From the cell containing the given text, extract its center point as [x, y] coordinate. 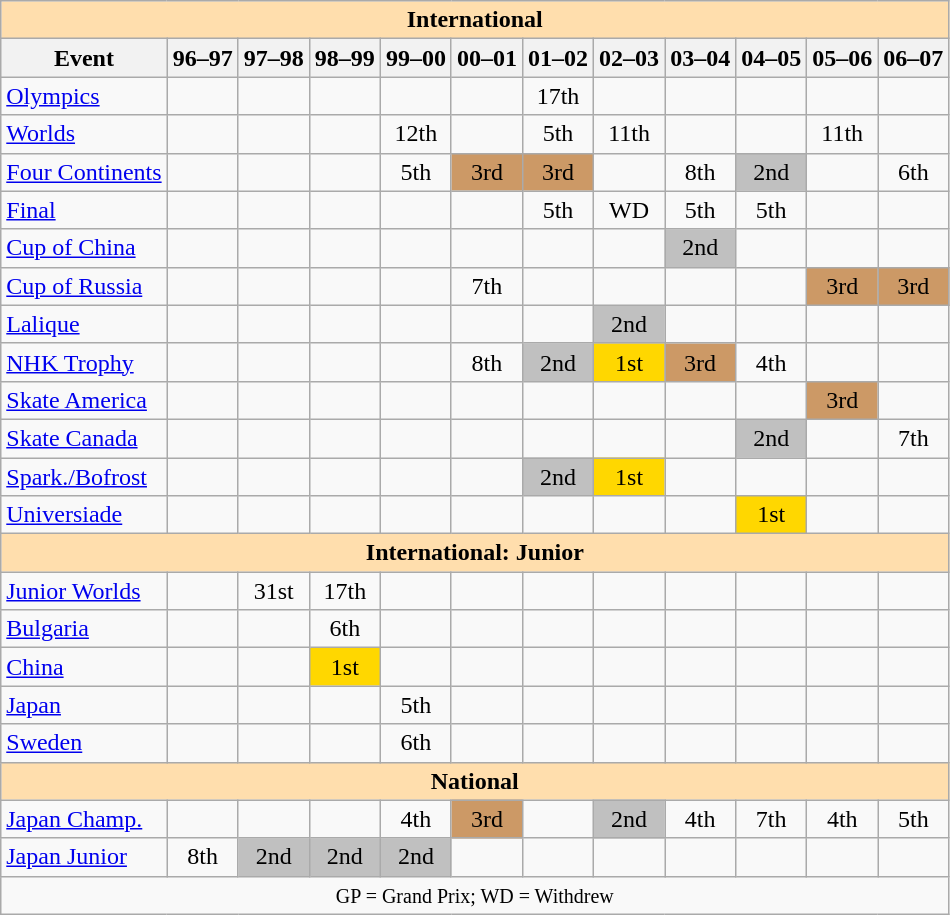
99–00 [416, 58]
Cup of China [84, 248]
97–98 [274, 58]
Spark./Bofrost [84, 477]
Japan [84, 705]
Skate America [84, 400]
Sweden [84, 743]
Four Continents [84, 172]
02–03 [630, 58]
Worlds [84, 134]
Japan Junior [84, 857]
Skate Canada [84, 438]
06–07 [914, 58]
Final [84, 210]
96–97 [202, 58]
05–06 [842, 58]
GP = Grand Prix; WD = Withdrew [475, 895]
04–05 [772, 58]
International: Junior [475, 553]
12th [416, 134]
Universiade [84, 515]
Junior Worlds [84, 591]
Lalique [84, 324]
WD [630, 210]
98–99 [344, 58]
03–04 [700, 58]
Bulgaria [84, 629]
Japan Champ. [84, 819]
NHK Trophy [84, 362]
31st [274, 591]
00–01 [486, 58]
Cup of Russia [84, 286]
International [475, 20]
Olympics [84, 96]
National [475, 781]
Event [84, 58]
01–02 [558, 58]
China [84, 667]
